Extract the (X, Y) coordinate from the center of the cell holding the provided text.  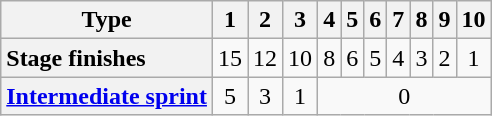
Intermediate sprint (107, 96)
0 (404, 96)
15 (230, 58)
7 (398, 20)
9 (444, 20)
12 (266, 58)
Stage finishes (107, 58)
Type (107, 20)
